Find where the given text appears and provide that cell's center as (X, Y) coordinate. 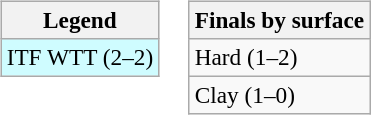
Finals by surface (279, 20)
Hard (1–2) (279, 57)
ITF WTT (2–2) (80, 57)
Clay (1–0) (279, 95)
Legend (80, 20)
